Find where the given text appears and provide that cell's center as [x, y] coordinate. 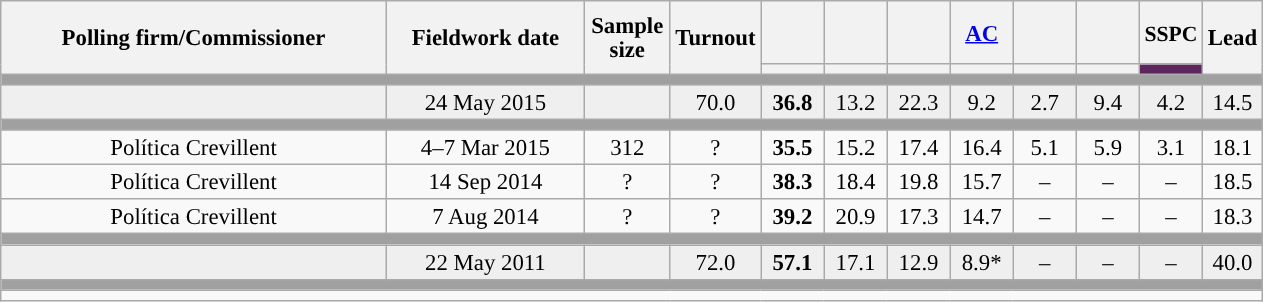
14 Sep 2014 [485, 182]
5.1 [1044, 148]
18.1 [1232, 148]
7 Aug 2014 [485, 218]
312 [627, 148]
SSPC [1170, 32]
12.9 [918, 262]
17.1 [856, 262]
38.3 [792, 182]
4–7 Mar 2015 [485, 148]
17.3 [918, 218]
35.5 [792, 148]
AC [982, 32]
9.2 [982, 102]
4.2 [1170, 102]
3.1 [1170, 148]
14.7 [982, 218]
14.5 [1232, 102]
18.4 [856, 182]
15.2 [856, 148]
18.3 [1232, 218]
22 May 2011 [485, 262]
57.1 [792, 262]
13.2 [856, 102]
39.2 [792, 218]
16.4 [982, 148]
5.9 [1108, 148]
8.9* [982, 262]
20.9 [856, 218]
9.4 [1108, 102]
40.0 [1232, 262]
72.0 [716, 262]
Lead [1232, 38]
15.7 [982, 182]
22.3 [918, 102]
70.0 [716, 102]
19.8 [918, 182]
Fieldwork date [485, 38]
Turnout [716, 38]
Sample size [627, 38]
Polling firm/Commissioner [194, 38]
18.5 [1232, 182]
36.8 [792, 102]
17.4 [918, 148]
24 May 2015 [485, 102]
2.7 [1044, 102]
